Pinpoint the cell where the given text exists, returning its [X, Y] midpoint coordinate. 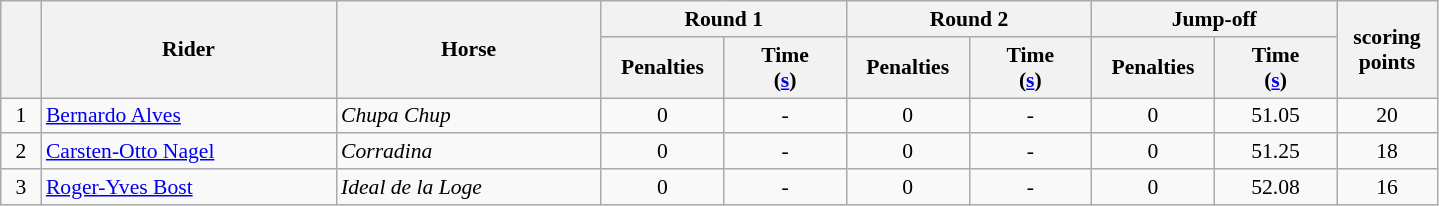
16 [1387, 187]
Rider [188, 50]
Corradina [468, 152]
18 [1387, 152]
3 [21, 187]
Ideal de la Loge [468, 187]
Roger-Yves Bost [188, 187]
Horse [468, 50]
52.08 [1276, 187]
20 [1387, 116]
Jump-off [1214, 19]
1 [21, 116]
Round 1 [724, 19]
scoringpoints [1387, 50]
2 [21, 152]
Chupa Chup [468, 116]
51.05 [1276, 116]
Carsten-Otto Nagel [188, 152]
51.25 [1276, 152]
Round 2 [968, 19]
Bernardo Alves [188, 116]
